Determine the (X, Y) coordinate at the center of the cell enclosing the given text.  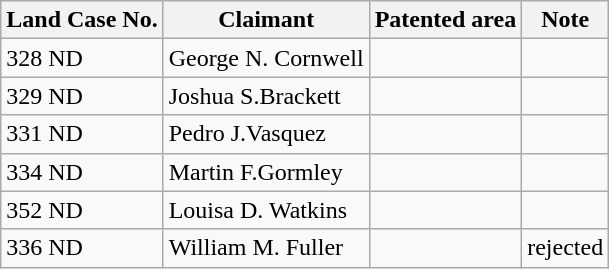
Claimant (266, 20)
Patented area (446, 20)
329 ND (82, 96)
rejected (566, 248)
Joshua S.Brackett (266, 96)
334 ND (82, 172)
Pedro J.Vasquez (266, 134)
352 ND (82, 210)
George N. Cornwell (266, 58)
336 ND (82, 248)
Land Case No. (82, 20)
William M. Fuller (266, 248)
Note (566, 20)
328 ND (82, 58)
Louisa D. Watkins (266, 210)
331 ND (82, 134)
Martin F.Gormley (266, 172)
